Capture the cell that displays the provided text and extract its (x, y) central coordinate. 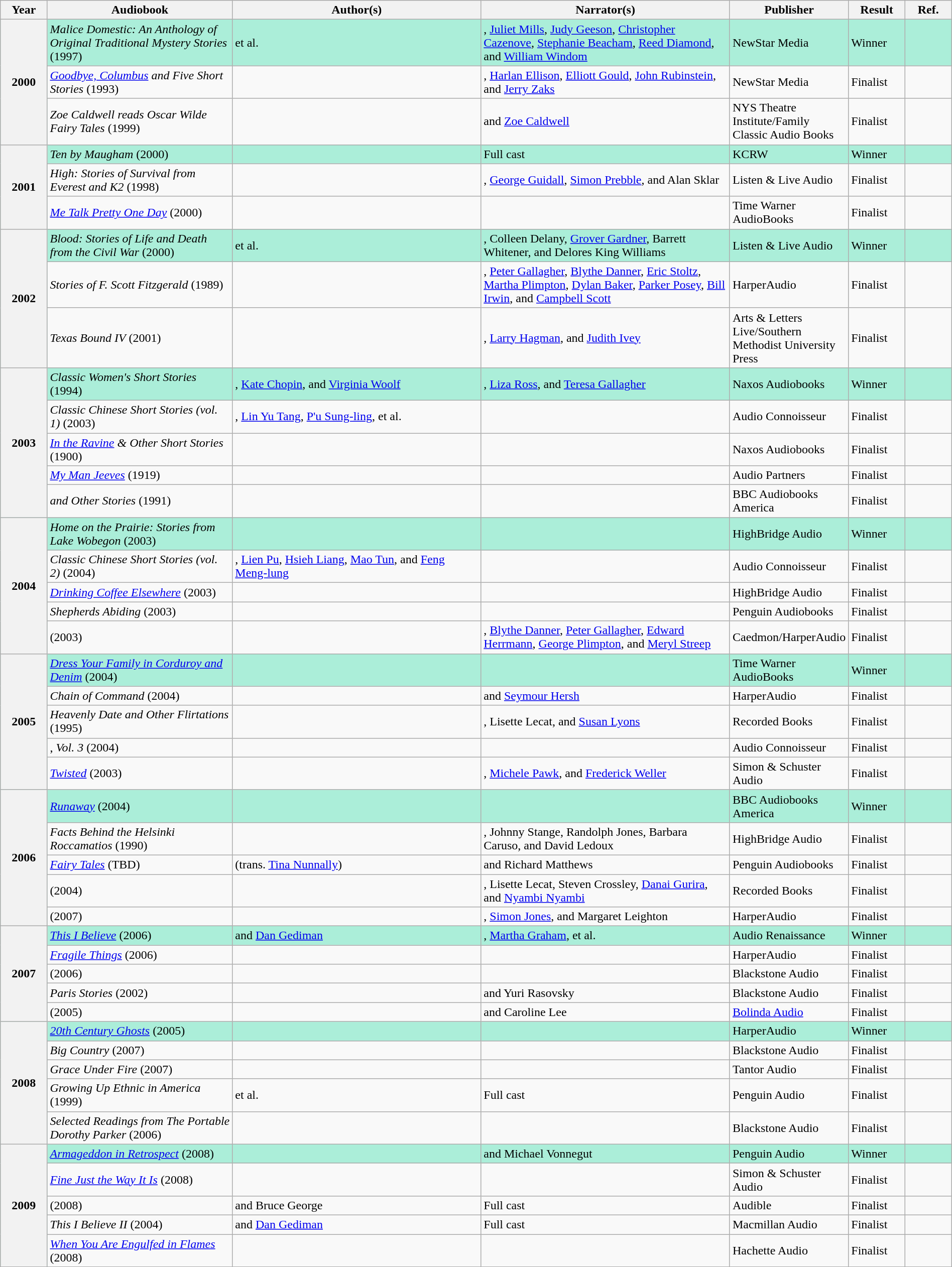
, Larry Hagman, and Judith Ivey (606, 337)
Growing Up Ethnic in America (1999) (140, 1095)
, Simon Jones, and Margaret Leighton (606, 917)
Classic Women's Short Stories (1994) (140, 384)
Chain of Command (2004) (140, 696)
Narrator(s) (606, 10)
and Yuri Rasovsky (606, 993)
This I Believe II (2004) (140, 1224)
2008 (24, 1083)
(2008) (140, 1205)
2000 (24, 82)
(2006) (140, 974)
Classic Chinese Short Stories (vol. 1) (2003) (140, 417)
Stories of F. Scott Fitzgerald (1989) (140, 285)
NYS Theatre Institute/Family Classic Audio Books (789, 121)
, Juliet Mills, Judy Geeson, Christopher Cazenove, Stephanie Beacham, Reed Diamond, and William Windom (606, 43)
, Lien Pu, Hsieh Liang, Mao Tun, and Feng Meng-lung (356, 566)
Me Talk Pretty One Day (2000) (140, 213)
Drinking Coffee Elsewhere (2003) (140, 592)
and Caroline Lee (606, 1012)
, Johnny Stange, Randolph Jones, Barbara Caruso, and David Ledoux (606, 838)
(2007) (140, 917)
In the Ravine & Other Short Stories (1900) (140, 449)
, Martha Graham, et al. (606, 936)
, Lisette Lecat, Steven Crossley, Danai Gurira, and Nyambi Nyambi (606, 891)
Malice Domestic: An Anthology of Original Traditional Mystery Stories (1997) (140, 43)
Hachette Audio (789, 1250)
High: Stories of Survival from Everest and K2 (1998) (140, 180)
Twisted (2003) (140, 773)
2005 (24, 722)
Macmillan Audio (789, 1224)
Audible (789, 1205)
2007 (24, 974)
Arts & Letters Live/Southern Methodist University Press (789, 337)
Audiobook (140, 10)
(trans. Tina Nunnally) (356, 864)
Bolinda Audio (789, 1012)
and Richard Matthews (606, 864)
, George Guidall, Simon Prebble, and Alan Sklar (606, 180)
and Seymour Hersh (606, 696)
Facts Behind the Helsinki Roccamatios (1990) (140, 838)
and Michael Vonnegut (606, 1154)
Result (877, 10)
Ref. (928, 10)
2004 (24, 585)
Author(s) (356, 10)
My Man Jeeves (1919) (140, 475)
Grace Under Fire (2007) (140, 1069)
Ten by Maugham (2000) (140, 154)
Armageddon in Retrospect (2008) (140, 1154)
Publisher (789, 10)
, Harlan Ellison, Elliott Gould, John Rubinstein, and Jerry Zaks (606, 82)
Fine Just the Way It Is (2008) (140, 1180)
(2004) (140, 891)
Shepherds Abiding (2003) (140, 611)
Year (24, 10)
2003 (24, 442)
2006 (24, 857)
Heavenly Date and Other Flirtations (1995) (140, 722)
, Liza Ross, and Teresa Gallagher (606, 384)
, Kate Chopin, and Virginia Woolf (356, 384)
, Vol. 3 (2004) (140, 747)
Goodbye, Columbus and Five Short Stories (1993) (140, 82)
Blood: Stories of Life and Death from the Civil War (2000) (140, 245)
This I Believe (2006) (140, 936)
, Lin Yu Tang, P'u Sung-ling, et al. (356, 417)
Caedmon/HarperAudio (789, 638)
Runaway (2004) (140, 806)
(2005) (140, 1012)
2009 (24, 1205)
Selected Readings from The Portable Dorothy Parker (2006) (140, 1127)
20th Century Ghosts (2005) (140, 1031)
Big Country (2007) (140, 1050)
and Other Stories (1991) (140, 501)
, Michele Pawk, and Frederick Weller (606, 773)
Tantor Audio (789, 1069)
(2003) (140, 638)
and Zoe Caldwell (606, 121)
Audio Renaissance (789, 936)
2002 (24, 298)
, Blythe Danner, Peter Gallagher, Edward Herrmann, George Plimpton, and Meryl Streep (606, 638)
and Bruce George (356, 1205)
Home on the Prairie: Stories from Lake Wobegon (2003) (140, 534)
KCRW (789, 154)
, Peter Gallagher, Blythe Danner, Eric Stoltz, Martha Plimpton, Dylan Baker, Parker Posey, Bill Irwin, and Campbell Scott (606, 285)
2001 (24, 187)
Classic Chinese Short Stories (vol. 2) (2004) (140, 566)
Dress Your Family in Corduroy and Denim (2004) (140, 670)
Fairy Tales (TBD) (140, 864)
, Lisette Lecat, and Susan Lyons (606, 722)
, Colleen Delany, Grover Gardner, Barrett Whitener, and Delores King Williams (606, 245)
Fragile Things (2006) (140, 955)
Paris Stories (2002) (140, 993)
Zoe Caldwell reads Oscar Wilde Fairy Tales (1999) (140, 121)
Texas Bound IV (2001) (140, 337)
Audio Partners (789, 475)
When You Are Engulfed in Flames (2008) (140, 1250)
